Identify which cell holds the provided text, then report its (X, Y) central coordinate. 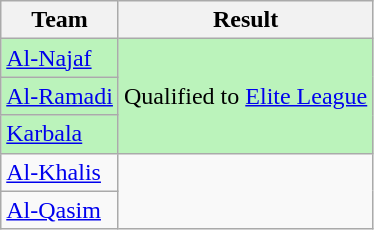
Al-Qasim (60, 210)
Result (245, 20)
Al-Ramadi (60, 96)
Qualified to Elite League (245, 96)
Al-Khalis (60, 172)
Al-Najaf (60, 58)
Team (60, 20)
Karbala (60, 134)
